Identify which cell holds the provided text, then report its (X, Y) central coordinate. 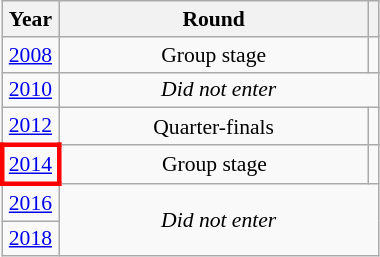
2018 (30, 239)
2008 (30, 55)
2016 (30, 202)
2012 (30, 126)
Round (214, 19)
Year (30, 19)
2010 (30, 90)
Quarter-finals (214, 126)
2014 (30, 164)
